Determine the [x, y] coordinate at the center of the cell enclosing the given text.  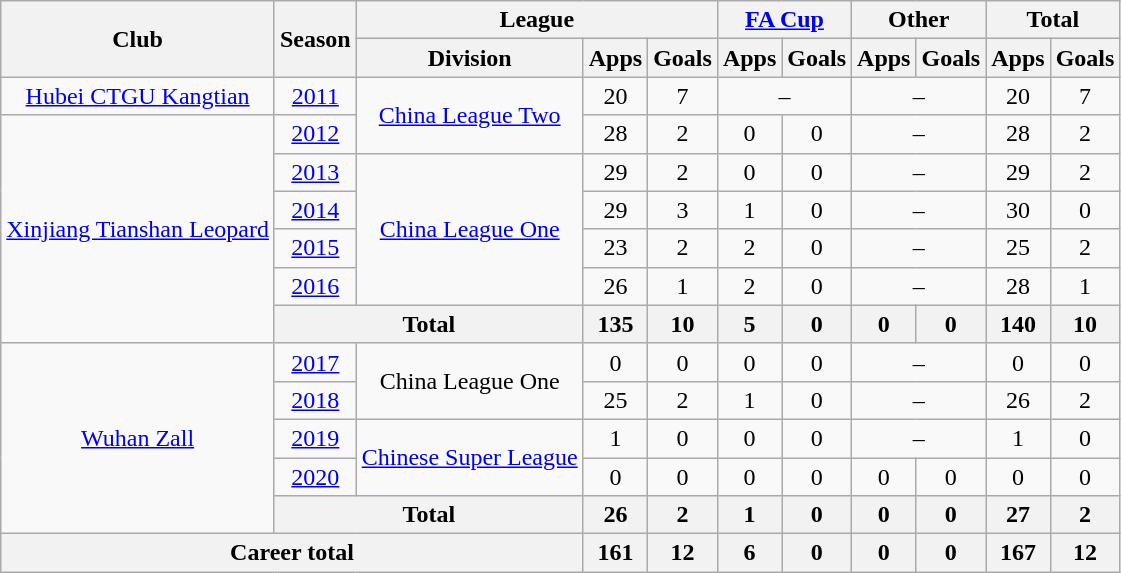
Chinese Super League [470, 457]
30 [1018, 210]
27 [1018, 515]
Wuhan Zall [138, 438]
135 [615, 324]
3 [683, 210]
China League Two [470, 115]
Season [315, 39]
Career total [292, 553]
6 [749, 553]
2013 [315, 172]
Other [919, 20]
140 [1018, 324]
Hubei CTGU Kangtian [138, 96]
2017 [315, 362]
2020 [315, 477]
Xinjiang Tianshan Leopard [138, 229]
23 [615, 248]
2011 [315, 96]
FA Cup [784, 20]
5 [749, 324]
Division [470, 58]
2016 [315, 286]
Club [138, 39]
167 [1018, 553]
2018 [315, 400]
2014 [315, 210]
161 [615, 553]
2015 [315, 248]
2012 [315, 134]
2019 [315, 438]
League [536, 20]
